Search for the cell housing the specified text and yield its [x, y] center coordinate. 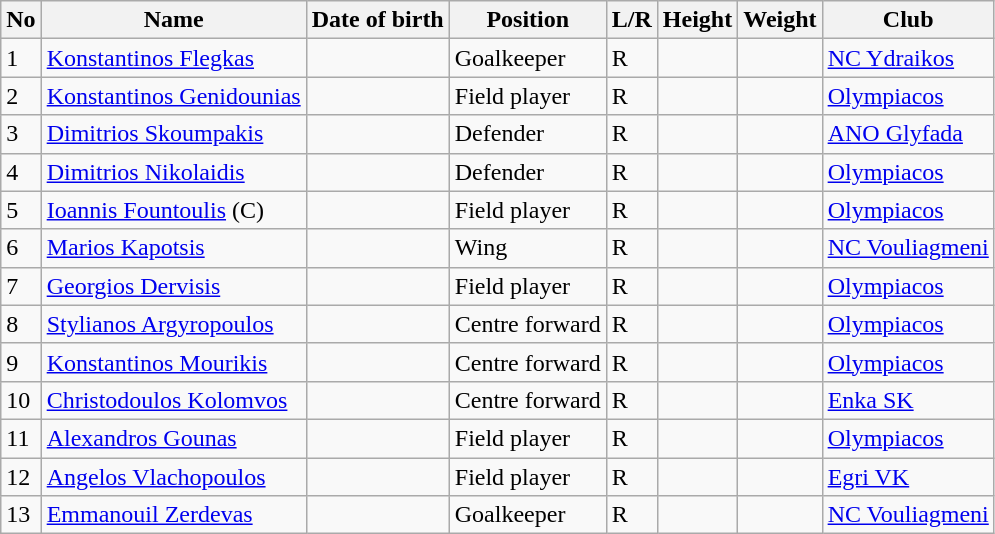
Wing [528, 248]
NC Ydraikos [908, 58]
Christodoulos Kolomvos [174, 400]
5 [21, 210]
11 [21, 438]
1 [21, 58]
Egri VK [908, 477]
Position [528, 20]
2 [21, 96]
12 [21, 477]
Angelos Vlachopoulos [174, 477]
L/R [632, 20]
ANO Glyfada [908, 134]
Konstantinos Mourikis [174, 362]
No [21, 20]
Height [697, 20]
Date of birth [378, 20]
Alexandros Gounas [174, 438]
Marios Kapotsis [174, 248]
13 [21, 515]
Stylianos Argyropoulos [174, 324]
Konstantinos Flegkas [174, 58]
Dimitrios Skoumpakis [174, 134]
Georgios Dervisis [174, 286]
9 [21, 362]
Konstantinos Genidounias [174, 96]
Name [174, 20]
Dimitrios Nikolaidis [174, 172]
6 [21, 248]
Emmanouil Zerdevas [174, 515]
3 [21, 134]
Club [908, 20]
Enka SK [908, 400]
Weight [780, 20]
8 [21, 324]
7 [21, 286]
Ioannis Fountoulis (C) [174, 210]
4 [21, 172]
10 [21, 400]
